Output the [X, Y] coordinate of the center of the cell containing the given text.  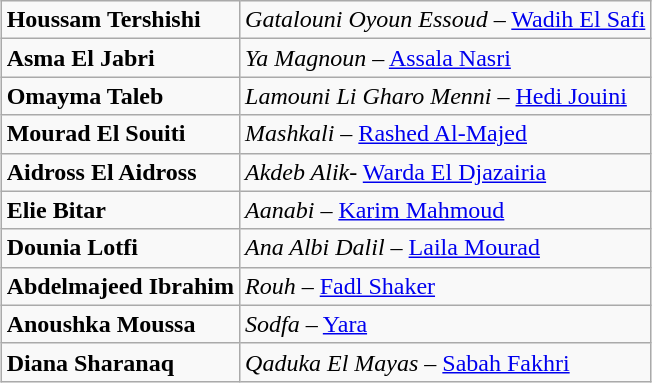
Lamouni Li Gharo Menni – Hedi Jouini [446, 96]
Qaduka El Mayas – Sabah Fakhri [446, 362]
Omayma Taleb [120, 96]
Dounia Lotfi [120, 248]
Aanabi – Karim Mahmoud [446, 210]
Asma El Jabri [120, 58]
Mashkali – Rashed Al-Majed [446, 134]
Rouh – Fadl Shaker [446, 286]
Ana Albi Dalil – Laila Mourad [446, 248]
Elie Bitar [120, 210]
Houssam Tershishi [120, 20]
Diana Sharanaq [120, 362]
Gatalouni Oyoun Essoud – Wadih El Safi [446, 20]
Ya Magnoun – Assala Nasri [446, 58]
Aidross El Aidross [120, 172]
Akdeb Alik- Warda El Djazairia [446, 172]
Sodfa – Yara [446, 324]
Anoushka Moussa [120, 324]
Abdelmajeed Ibrahim [120, 286]
Mourad El Souiti [120, 134]
